For the text-containing cell, return its midpoint in (x, y) coordinate format. 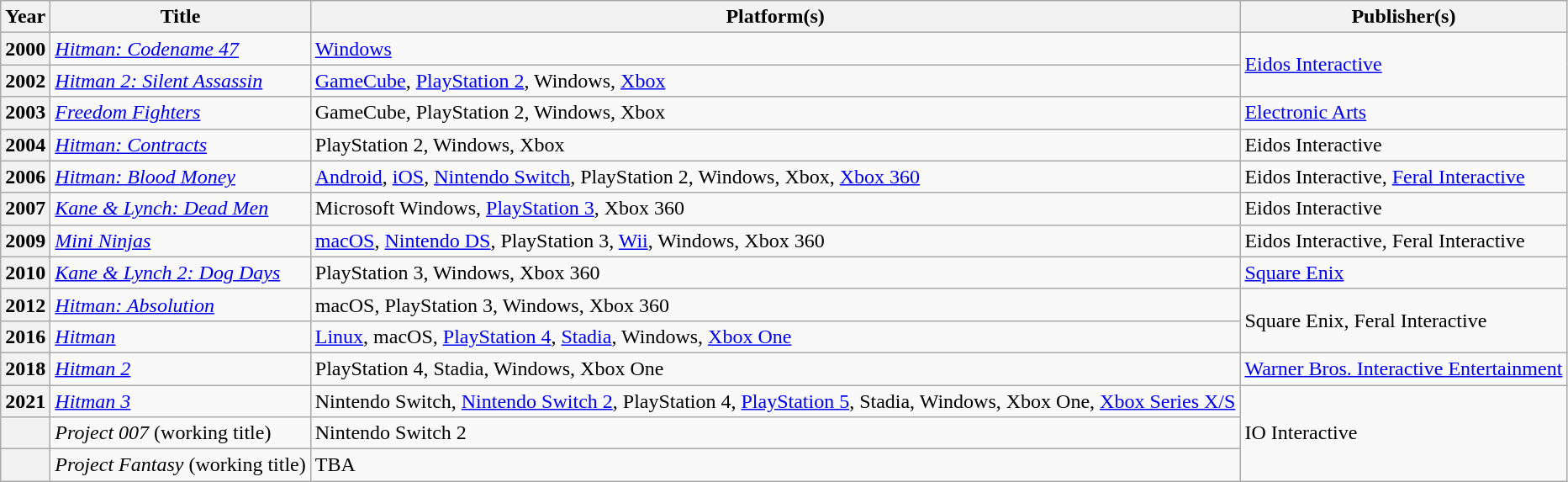
Publisher(s) (1404, 17)
Electronic Arts (1404, 113)
TBA (775, 465)
Mini Ninjas (180, 241)
2004 (25, 145)
Warner Bros. Interactive Entertainment (1404, 368)
2021 (25, 401)
IO Interactive (1404, 433)
2006 (25, 177)
Hitman: Blood Money (180, 177)
Hitman: Codename 47 (180, 49)
Freedom Fighters (180, 113)
Kane & Lynch 2: Dog Days (180, 273)
Hitman 2 (180, 368)
2018 (25, 368)
PlayStation 4, Stadia, Windows, Xbox One (775, 368)
Microsoft Windows, PlayStation 3, Xbox 360 (775, 209)
Windows (775, 49)
Year (25, 17)
2016 (25, 336)
macOS, Nintendo DS, PlayStation 3, Wii, Windows, Xbox 360 (775, 241)
Project Fantasy (working title) (180, 465)
2012 (25, 305)
2010 (25, 273)
Square Enix, Feral Interactive (1404, 320)
Hitman 2: Silent Assassin (180, 81)
Platform(s) (775, 17)
Hitman: Absolution (180, 305)
Android, iOS, Nintendo Switch, PlayStation 2, Windows, Xbox, Xbox 360 (775, 177)
Nintendo Switch, Nintendo Switch 2, PlayStation 4, PlayStation 5, Stadia, Windows, Xbox One, Xbox Series X/S (775, 401)
2002 (25, 81)
Hitman: Contracts (180, 145)
2003 (25, 113)
Hitman (180, 336)
macOS, PlayStation 3, Windows, Xbox 360 (775, 305)
PlayStation 3, Windows, Xbox 360 (775, 273)
2007 (25, 209)
PlayStation 2, Windows, Xbox (775, 145)
Nintendo Switch 2 (775, 433)
Hitman 3 (180, 401)
Linux, macOS, PlayStation 4, Stadia, Windows, Xbox One (775, 336)
Kane & Lynch: Dead Men (180, 209)
Square Enix (1404, 273)
2009 (25, 241)
Project 007 (working title) (180, 433)
Title (180, 17)
2000 (25, 49)
